Return [x, y] of the center of cell containing provided text 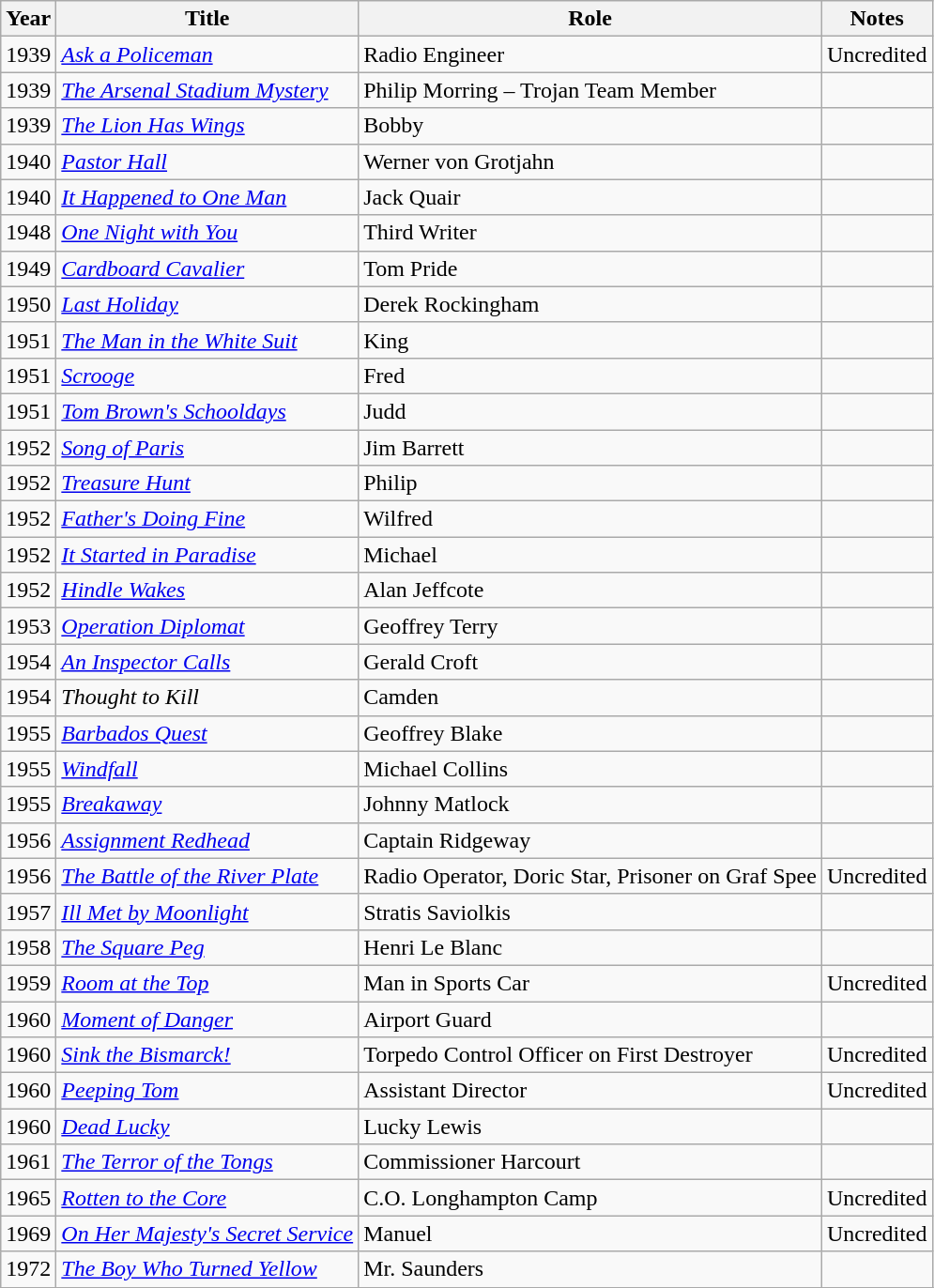
It Started in Paradise [207, 555]
Bobby [590, 126]
1957 [28, 912]
1950 [28, 304]
Gerald Croft [590, 662]
Mr. Saunders [590, 1269]
An Inspector Calls [207, 662]
Peeping Tom [207, 1091]
Ill Met by Moonlight [207, 912]
Manuel [590, 1234]
One Night with You [207, 233]
Ask a Policeman [207, 54]
1961 [28, 1162]
1949 [28, 268]
Airport Guard [590, 1019]
The Battle of the River Plate [207, 876]
1958 [28, 947]
Thought to Kill [207, 698]
Fred [590, 376]
Room at the Top [207, 983]
Michael Collins [590, 769]
Geoffrey Blake [590, 733]
Michael [590, 555]
Last Holiday [207, 304]
King [590, 340]
The Boy Who Turned Yellow [207, 1269]
The Arsenal Stadium Mystery [207, 90]
1948 [28, 233]
Sink the Bismarck! [207, 1055]
On Her Majesty's Secret Service [207, 1234]
Moment of Danger [207, 1019]
Geoffrey Terry [590, 626]
Cardboard Cavalier [207, 268]
It Happened to One Man [207, 197]
Henri Le Blanc [590, 947]
Pastor Hall [207, 161]
The Terror of the Tongs [207, 1162]
The Square Peg [207, 947]
Windfall [207, 769]
Jim Barrett [590, 448]
Title [207, 19]
Judd [590, 411]
Tom Brown's Schooldays [207, 411]
Torpedo Control Officer on First Destroyer [590, 1055]
The Lion Has Wings [207, 126]
Radio Operator, Doric Star, Prisoner on Graf Spee [590, 876]
Wilfred [590, 519]
Johnny Matlock [590, 805]
Philip [590, 483]
Commissioner Harcourt [590, 1162]
Rotten to the Core [207, 1198]
Stratis Saviolkis [590, 912]
Jack Quair [590, 197]
Role [590, 19]
C.O. Longhampton Camp [590, 1198]
Father's Doing Fine [207, 519]
Treasure Hunt [207, 483]
Breakaway [207, 805]
Song of Paris [207, 448]
1959 [28, 983]
Werner von Grotjahn [590, 161]
1965 [28, 1198]
Dead Lucky [207, 1127]
Hindle Wakes [207, 590]
Assistant Director [590, 1091]
Radio Engineer [590, 54]
1969 [28, 1234]
Third Writer [590, 233]
Scrooge [207, 376]
The Man in the White Suit [207, 340]
Alan Jeffcote [590, 590]
Lucky Lewis [590, 1127]
Barbados Quest [207, 733]
Captain Ridgeway [590, 840]
Notes [877, 19]
1972 [28, 1269]
Assignment Redhead [207, 840]
Tom Pride [590, 268]
1953 [28, 626]
Man in Sports Car [590, 983]
Year [28, 19]
Philip Morring – Trojan Team Member [590, 90]
Operation Diplomat [207, 626]
Camden [590, 698]
Derek Rockingham [590, 304]
